Identify which cell holds the provided text, then report its [X, Y] central coordinate. 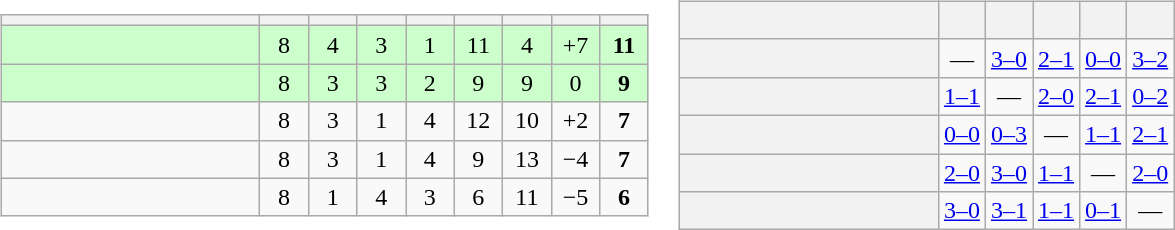
0–1 [1104, 211]
0 [576, 83]
10 [528, 121]
13 [528, 159]
12 [478, 121]
−5 [576, 197]
2 [430, 83]
3–1 [1008, 211]
0–2 [1150, 96]
0–3 [1008, 134]
+7 [576, 45]
−4 [576, 159]
3–2 [1150, 58]
+2 [576, 121]
